Pinpoint the cell where the given text exists, returning its [x, y] midpoint coordinate. 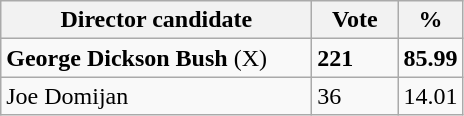
14.01 [430, 96]
Director candidate [156, 20]
George Dickson Bush (X) [156, 58]
Joe Domijan [156, 96]
85.99 [430, 58]
Vote [355, 20]
36 [355, 96]
% [430, 20]
221 [355, 58]
